Locate the cell with the specified text and output its (x, y) center coordinate. 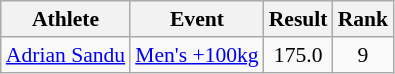
Men's +100kg (197, 55)
Event (197, 19)
Adrian Sandu (66, 55)
9 (364, 55)
Rank (364, 19)
Athlete (66, 19)
175.0 (298, 55)
Result (298, 19)
